Locate the cell with the specified text and output its [X, Y] center coordinate. 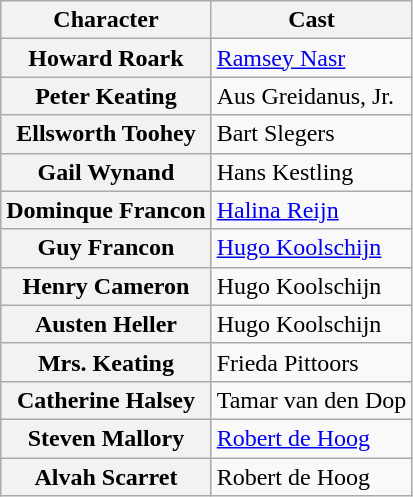
Bart Slegers [312, 134]
Guy Francon [106, 248]
Frieda Pittoors [312, 362]
Halina Reijn [312, 210]
Cast [312, 20]
Aus Greidanus, Jr. [312, 96]
Gail Wynand [106, 172]
Hans Kestling [312, 172]
Ramsey Nasr [312, 58]
Mrs. Keating [106, 362]
Steven Mallory [106, 438]
Alvah Scarret [106, 477]
Dominque Francon [106, 210]
Austen Heller [106, 324]
Ellsworth Toohey [106, 134]
Catherine Halsey [106, 400]
Peter Keating [106, 96]
Character [106, 20]
Henry Cameron [106, 286]
Tamar van den Dop [312, 400]
Howard Roark [106, 58]
